Locate the cell with the specified text and output its (x, y) center coordinate. 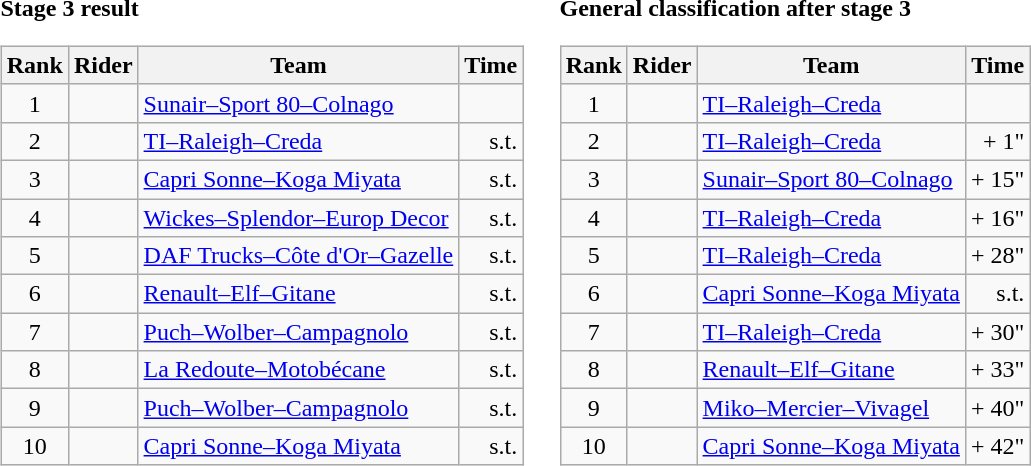
La Redoute–Motobécane (298, 370)
+ 30" (997, 332)
+ 1" (997, 141)
DAF Trucks–Côte d'Or–Gazelle (298, 256)
+ 33" (997, 370)
Wickes–Splendor–Europ Decor (298, 217)
+ 15" (997, 179)
Miko–Mercier–Vivagel (831, 408)
+ 16" (997, 217)
+ 28" (997, 256)
+ 42" (997, 446)
+ 40" (997, 408)
